For the text-containing cell, return its midpoint in [X, Y] coordinate format. 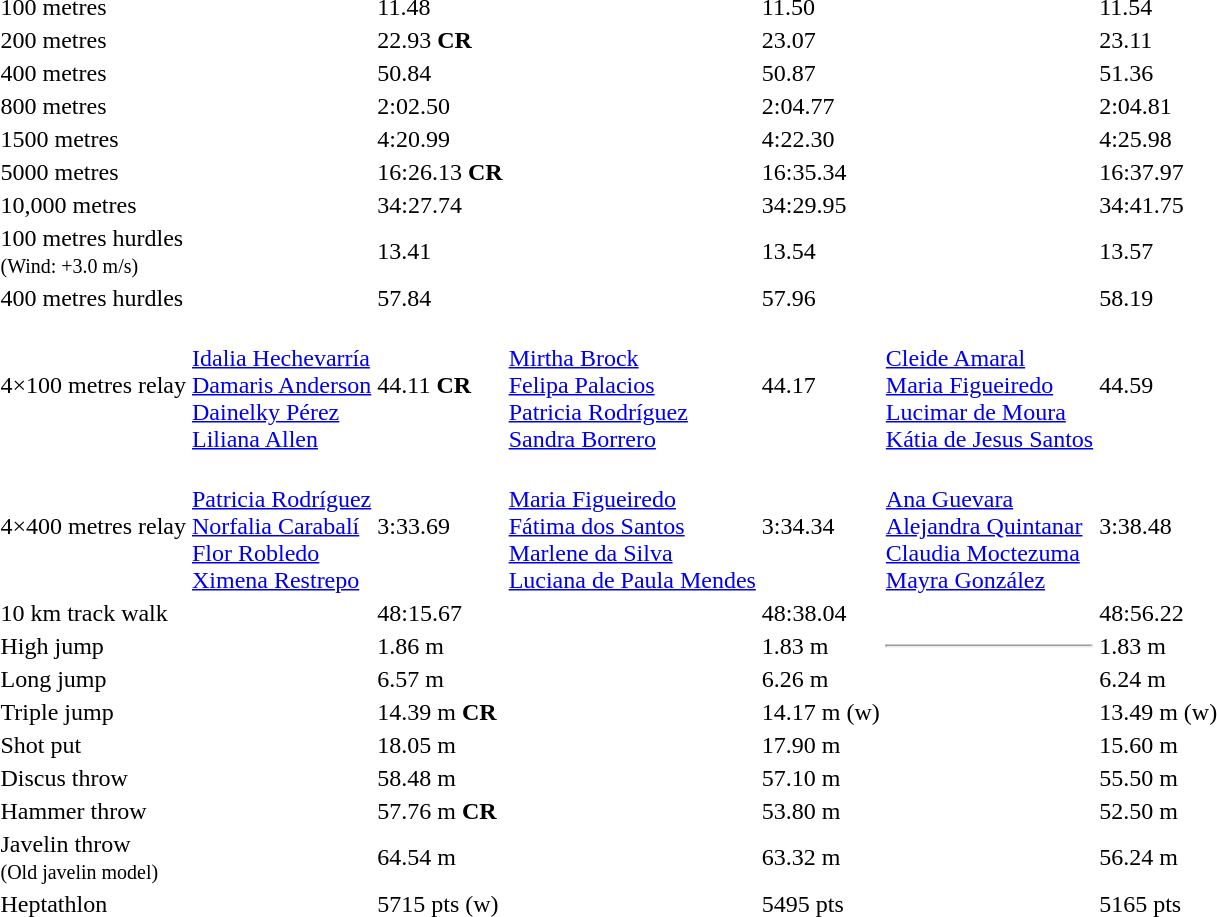
4:22.30 [820, 139]
4:20.99 [440, 139]
6.57 m [440, 679]
17.90 m [820, 745]
Idalia HechevarríaDamaris AndersonDainelky PérezLiliana Allen [281, 385]
1.83 m [820, 646]
50.84 [440, 73]
48:15.67 [440, 613]
Patricia RodríguezNorfalia CarabalíFlor RobledoXimena Restrepo [281, 526]
13.54 [820, 252]
57.10 m [820, 778]
2:02.50 [440, 106]
16:35.34 [820, 172]
57.84 [440, 298]
57.76 m CR [440, 811]
57.96 [820, 298]
18.05 m [440, 745]
16:26.13 CR [440, 172]
14.17 m (w) [820, 712]
34:27.74 [440, 205]
23.07 [820, 40]
50.87 [820, 73]
Cleide AmaralMaria FigueiredoLucimar de MouraKátia de Jesus Santos [989, 385]
3:34.34 [820, 526]
44.11 CR [440, 385]
13.41 [440, 252]
63.32 m [820, 858]
58.48 m [440, 778]
64.54 m [440, 858]
6.26 m [820, 679]
3:33.69 [440, 526]
22.93 CR [440, 40]
Mirtha BrockFelipa PalaciosPatricia RodríguezSandra Borrero [632, 385]
44.17 [820, 385]
Ana GuevaraAlejandra QuintanarClaudia MoctezumaMayra González [989, 526]
14.39 m CR [440, 712]
34:29.95 [820, 205]
53.80 m [820, 811]
48:38.04 [820, 613]
Maria FigueiredoFátima dos SantosMarlene da SilvaLuciana de Paula Mendes [632, 526]
2:04.77 [820, 106]
1.86 m [440, 646]
